Output the [x, y] coordinate of the center of the cell containing the given text.  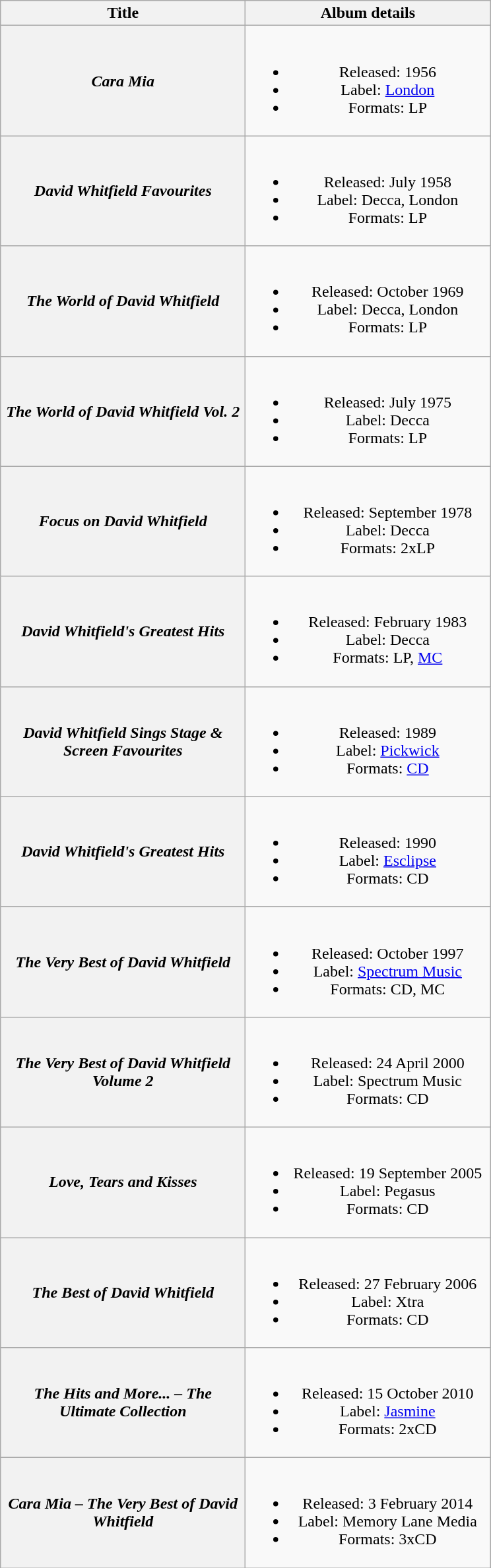
Released: October 1969Label: Decca, LondonFormats: LP [368, 301]
Released: July 1958Label: Decca, LondonFormats: LP [368, 191]
Album details [368, 13]
Released: 15 October 2010Label: JasmineFormats: 2xCD [368, 1403]
Released: July 1975Label: DeccaFormats: LP [368, 411]
Released: 27 February 2006Label: XtraFormats: CD [368, 1292]
The Very Best of David Whitfield [123, 961]
Love, Tears and Kisses [123, 1182]
The World of David Whitfield [123, 301]
Released: 1989Label: PickwickFormats: CD [368, 741]
Released: October 1997Label: Spectrum MusicFormats: CD, MC [368, 961]
The World of David Whitfield Vol. 2 [123, 411]
The Hits and More... – The Ultimate Collection [123, 1403]
The Very Best of David Whitfield Volume 2 [123, 1072]
Released: 1990Label: EsclipseFormats: CD [368, 852]
Cara Mia [123, 80]
The Best of David Whitfield [123, 1292]
Focus on David Whitfield [123, 521]
David Whitfield Favourites [123, 191]
Released: 24 April 2000Label: Spectrum MusicFormats: CD [368, 1072]
Released: 1956Label: LondonFormats: LP [368, 80]
Cara Mia – The Very Best of David Whitfield [123, 1513]
Released: September 1978Label: DeccaFormats: 2xLP [368, 521]
David Whitfield Sings Stage & Screen Favourites [123, 741]
Released: 19 September 2005Label: PegasusFormats: CD [368, 1182]
Title [123, 13]
Released: 3 February 2014Label: Memory Lane MediaFormats: 3xCD [368, 1513]
Released: February 1983Label: DeccaFormats: LP, MC [368, 632]
